For the text-containing cell, return its midpoint in (x, y) coordinate format. 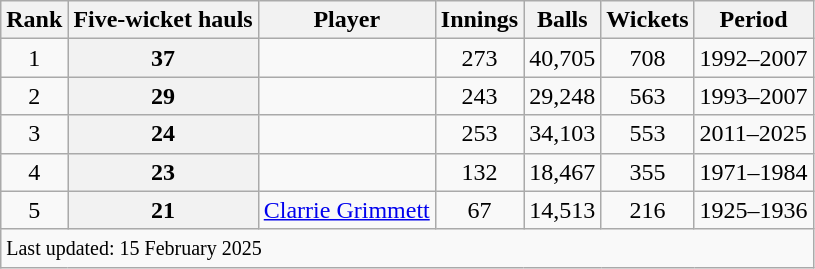
14,513 (562, 210)
Last updated: 15 February 2025 (407, 248)
216 (648, 210)
21 (163, 210)
Period (754, 20)
Player (346, 20)
2011–2025 (754, 134)
37 (163, 58)
Wickets (648, 20)
Five-wicket hauls (163, 20)
708 (648, 58)
553 (648, 134)
1992–2007 (754, 58)
1925–1936 (754, 210)
132 (479, 172)
Innings (479, 20)
29,248 (562, 96)
355 (648, 172)
Rank (34, 20)
3 (34, 134)
24 (163, 134)
5 (34, 210)
23 (163, 172)
67 (479, 210)
273 (479, 58)
40,705 (562, 58)
2 (34, 96)
Balls (562, 20)
563 (648, 96)
Clarrie Grimmett (346, 210)
253 (479, 134)
1993–2007 (754, 96)
34,103 (562, 134)
18,467 (562, 172)
243 (479, 96)
4 (34, 172)
1971–1984 (754, 172)
1 (34, 58)
29 (163, 96)
